Pinpoint the cell where the given text exists, returning its (X, Y) midpoint coordinate. 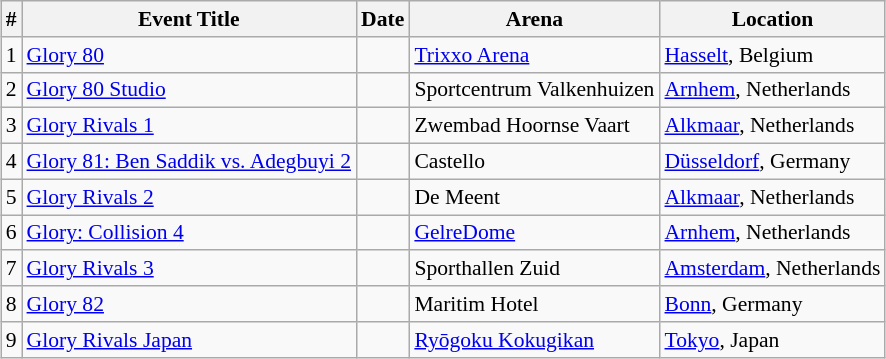
Maritim Hotel (534, 304)
Glory 80 (190, 55)
Glory Rivals 2 (190, 197)
De Meent (534, 197)
Bonn, Germany (772, 304)
7 (12, 269)
Trixxo Arena (534, 55)
1 (12, 55)
4 (12, 162)
Glory Rivals 1 (190, 126)
Glory Rivals 3 (190, 269)
Glory: Collision 4 (190, 233)
Ryōgoku Kokugikan (534, 340)
Date (382, 19)
Zwembad Hoornse Vaart (534, 126)
Sportcentrum Valkenhuizen (534, 90)
Glory 80 Studio (190, 90)
# (12, 19)
Düsseldorf, Germany (772, 162)
Glory 81: Ben Saddik vs. Adegbuyi 2 (190, 162)
Glory 82 (190, 304)
Event Title (190, 19)
GelreDome (534, 233)
6 (12, 233)
Arena (534, 19)
Glory Rivals Japan (190, 340)
Tokyo, Japan (772, 340)
Castello (534, 162)
3 (12, 126)
9 (12, 340)
5 (12, 197)
Sporthallen Zuid (534, 269)
Hasselt, Belgium (772, 55)
2 (12, 90)
Location (772, 19)
Amsterdam, Netherlands (772, 269)
8 (12, 304)
